For the text-containing cell, return its midpoint in [X, Y] coordinate format. 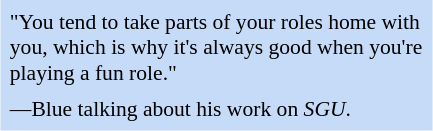
"You tend to take parts of your roles home with you, which is why it's always good when you're playing a fun role." [216, 48]
—Blue talking about his work on SGU. [216, 108]
